Scan for the cell matching the given text and deliver its (x, y) coordinate at center. 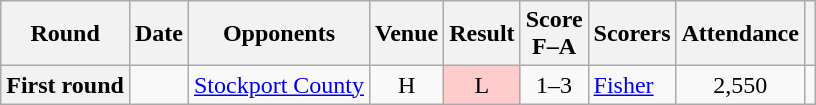
Round (66, 34)
Result (482, 34)
Attendance (740, 34)
Fisher (632, 85)
H (407, 85)
1–3 (554, 85)
2,550 (740, 85)
Opponents (278, 34)
Stockport County (278, 85)
L (482, 85)
ScoreF–A (554, 34)
First round (66, 85)
Date (158, 34)
Scorers (632, 34)
Venue (407, 34)
